Return (x, y) of the center of cell containing provided text 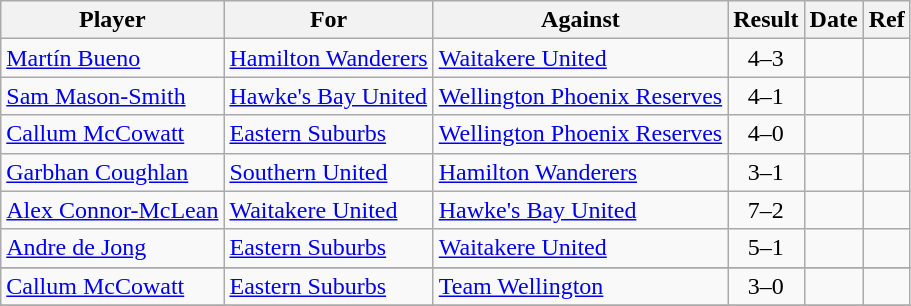
4–3 (766, 58)
Martín Bueno (112, 58)
3–1 (766, 172)
Result (766, 20)
4–1 (766, 96)
Garbhan Coughlan (112, 172)
4–0 (766, 134)
5–1 (766, 248)
3–0 (766, 286)
Team Wellington (580, 286)
Player (112, 20)
Ref (886, 20)
Alex Connor-McLean (112, 210)
Against (580, 20)
Sam Mason-Smith (112, 96)
For (328, 20)
Andre de Jong (112, 248)
7–2 (766, 210)
Date (834, 20)
Southern United (328, 172)
